Scan for the cell matching the given text and deliver its (X, Y) coordinate at center. 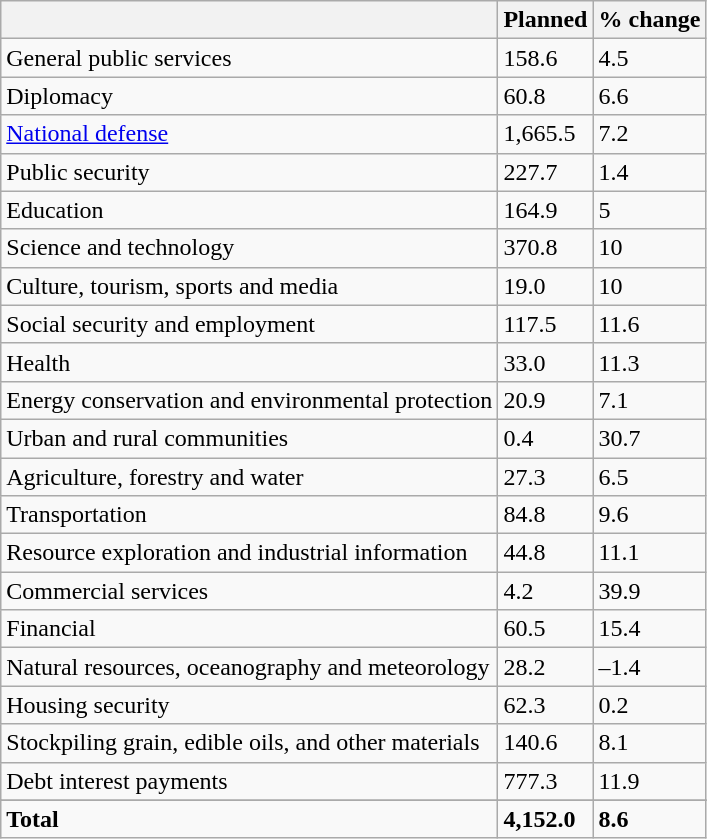
27.3 (546, 477)
8.1 (650, 743)
4.5 (650, 58)
44.8 (546, 553)
11.6 (650, 324)
Debt interest payments (250, 781)
28.2 (546, 667)
1,665.5 (546, 134)
Commercial services (250, 591)
Diplomacy (250, 96)
20.9 (546, 400)
Housing security (250, 705)
Stockpiling grain, edible oils, and other materials (250, 743)
Urban and rural communities (250, 438)
33.0 (546, 362)
Science and technology (250, 248)
7.2 (650, 134)
11.3 (650, 362)
777.3 (546, 781)
Public security (250, 172)
9.6 (650, 515)
Total (250, 819)
National defense (250, 134)
158.6 (546, 58)
0.2 (650, 705)
164.9 (546, 210)
Education (250, 210)
1.4 (650, 172)
6.6 (650, 96)
15.4 (650, 629)
Financial (250, 629)
5 (650, 210)
Health (250, 362)
60.8 (546, 96)
Natural resources, oceanography and meteorology (250, 667)
7.1 (650, 400)
62.3 (546, 705)
30.7 (650, 438)
19.0 (546, 286)
Energy conservation and environmental protection (250, 400)
227.7 (546, 172)
370.8 (546, 248)
140.6 (546, 743)
Culture, tourism, sports and media (250, 286)
60.5 (546, 629)
General public services (250, 58)
84.8 (546, 515)
Transportation (250, 515)
0.4 (546, 438)
Social security and employment (250, 324)
4,152.0 (546, 819)
Agriculture, forestry and water (250, 477)
4.2 (546, 591)
6.5 (650, 477)
Planned (546, 20)
–1.4 (650, 667)
8.6 (650, 819)
11.9 (650, 781)
11.1 (650, 553)
39.9 (650, 591)
% change (650, 20)
Resource exploration and industrial information (250, 553)
117.5 (546, 324)
